Detect which cell encompasses the target text, then output its [x, y] center coordinate. 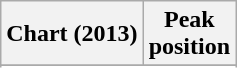
Peakposition [189, 34]
Chart (2013) [72, 34]
